From the cell containing the given text, extract its center point as (X, Y) coordinate. 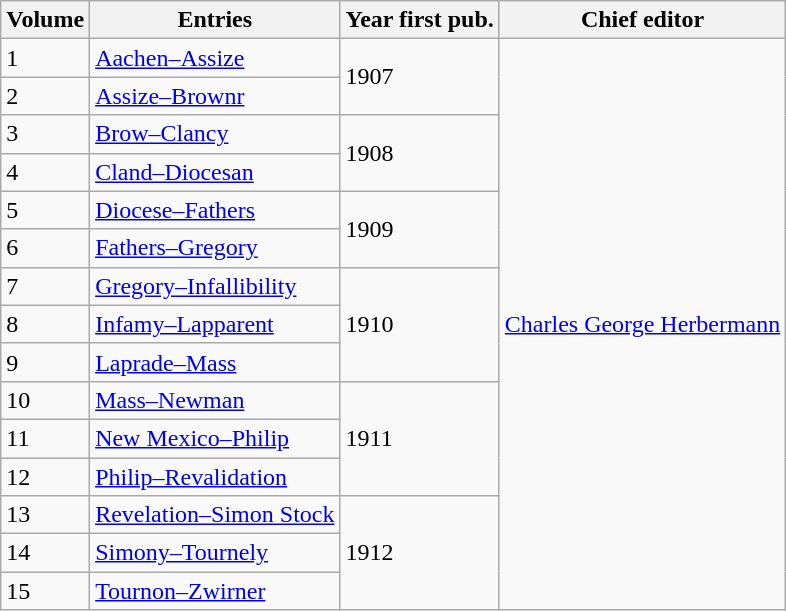
Cland–Diocesan (215, 172)
New Mexico–Philip (215, 438)
Infamy–Lapparent (215, 324)
Tournon–Zwirner (215, 591)
Chief editor (642, 20)
7 (46, 286)
Assize–Brownr (215, 96)
15 (46, 591)
Aachen–Assize (215, 58)
9 (46, 362)
Charles George Herbermann (642, 324)
6 (46, 248)
Simony–Tournely (215, 553)
Volume (46, 20)
4 (46, 172)
1908 (420, 153)
Fathers–Gregory (215, 248)
Mass–Newman (215, 400)
5 (46, 210)
14 (46, 553)
13 (46, 515)
Diocese–Fathers (215, 210)
Gregory–Infallibility (215, 286)
1909 (420, 229)
10 (46, 400)
Entries (215, 20)
3 (46, 134)
1907 (420, 77)
Philip–Revalidation (215, 477)
Year first pub. (420, 20)
1910 (420, 324)
1912 (420, 553)
8 (46, 324)
Revelation–Simon Stock (215, 515)
11 (46, 438)
2 (46, 96)
Laprade–Mass (215, 362)
12 (46, 477)
Brow–Clancy (215, 134)
1 (46, 58)
1911 (420, 438)
